From the cell containing the given text, extract its center point as [X, Y] coordinate. 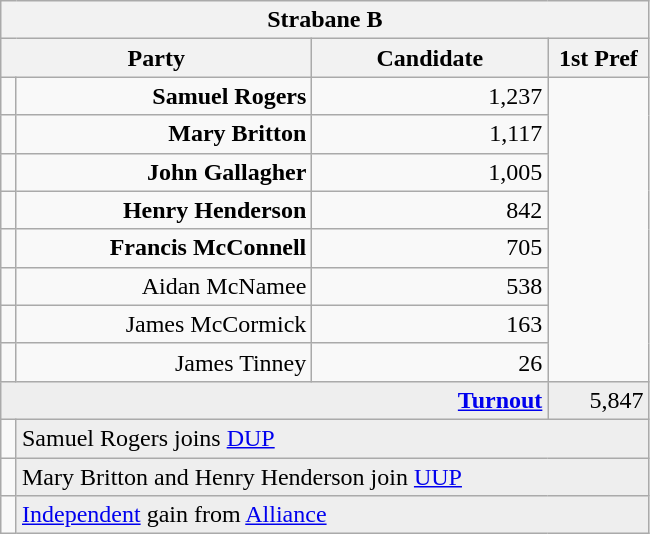
163 [430, 324]
705 [430, 248]
1,117 [430, 134]
Party [156, 58]
Strabane B [325, 20]
Independent gain from Alliance [332, 515]
842 [430, 210]
538 [430, 286]
Turnout [274, 400]
1st Pref [598, 58]
1,005 [430, 172]
John Gallagher [164, 172]
Mary Britton [164, 134]
James McCormick [164, 324]
Henry Henderson [164, 210]
Francis McConnell [164, 248]
Candidate [430, 58]
26 [430, 362]
5,847 [598, 400]
Samuel Rogers [164, 96]
Mary Britton and Henry Henderson join UUP [332, 477]
Samuel Rogers joins DUP [332, 438]
Aidan McNamee [164, 286]
1,237 [430, 96]
James Tinney [164, 362]
